Output the (x, y) coordinate of the center of the cell containing the given text.  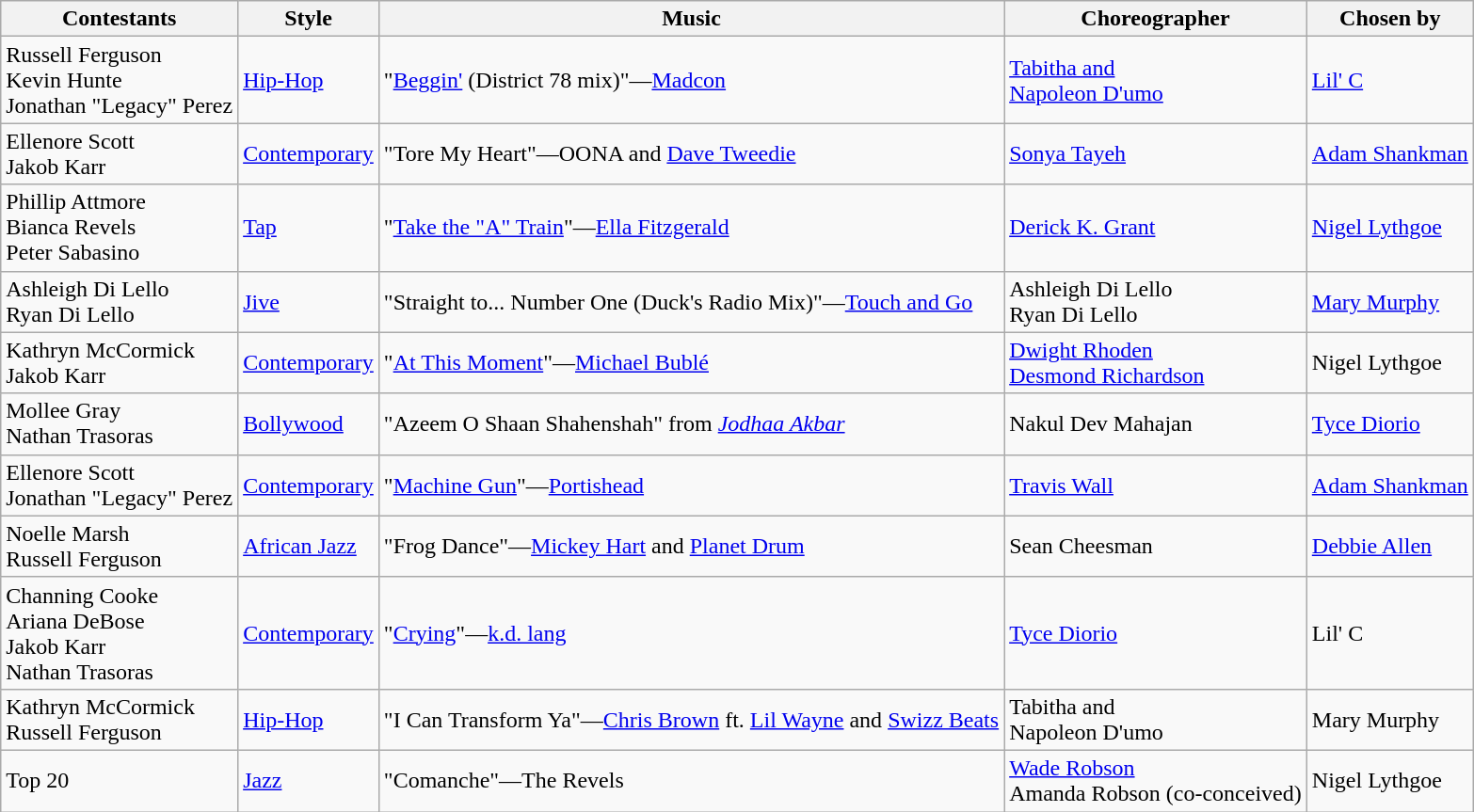
Sean Cheesman (1156, 546)
Channing CookeAriana DeBoseJakob KarrNathan Trasoras (120, 632)
"Tore My Heart"—OONA and Dave Tweedie (691, 154)
African Jazz (309, 546)
Contestants (120, 19)
"Frog Dance"—Mickey Hart and Planet Drum (691, 546)
Tap (309, 228)
"Comanche"—The Revels (691, 781)
Kathryn McCormickJakob Karr (120, 363)
"I Can Transform Ya"—Chris Brown ft. Lil Wayne and Swizz Beats (691, 719)
"At This Moment"—Michael Bublé (691, 363)
"Azeem O Shaan Shahenshah" from Jodhaa Akbar (691, 423)
"Straight to... Number One (Duck's Radio Mix)"—Touch and Go (691, 301)
"Machine Gun"—Portishead (691, 486)
Music (691, 19)
Wade RobsonAmanda Robson (co-conceived) (1156, 781)
Kathryn McCormickRussell Ferguson (120, 719)
Chosen by (1389, 19)
"Crying"—k.d. lang (691, 632)
Ellenore ScottJonathan "Legacy" Perez (120, 486)
Top 20 (120, 781)
Sonya Tayeh (1156, 154)
Travis Wall (1156, 486)
"Take the "A" Train"—Ella Fitzgerald (691, 228)
Phillip AttmoreBianca RevelsPeter Sabasino (120, 228)
Jive (309, 301)
Style (309, 19)
Debbie Allen (1389, 546)
Dwight RhodenDesmond Richardson (1156, 363)
"Beggin' (District 78 mix)"—Madcon (691, 80)
Ellenore ScottJakob Karr (120, 154)
Choreographer (1156, 19)
Noelle MarshRussell Ferguson (120, 546)
Mollee GrayNathan Trasoras (120, 423)
Nakul Dev Mahajan (1156, 423)
Russell FergusonKevin HunteJonathan "Legacy" Perez (120, 80)
Jazz (309, 781)
Bollywood (309, 423)
Derick K. Grant (1156, 228)
